Identify which cell holds the provided text, then report its (X, Y) central coordinate. 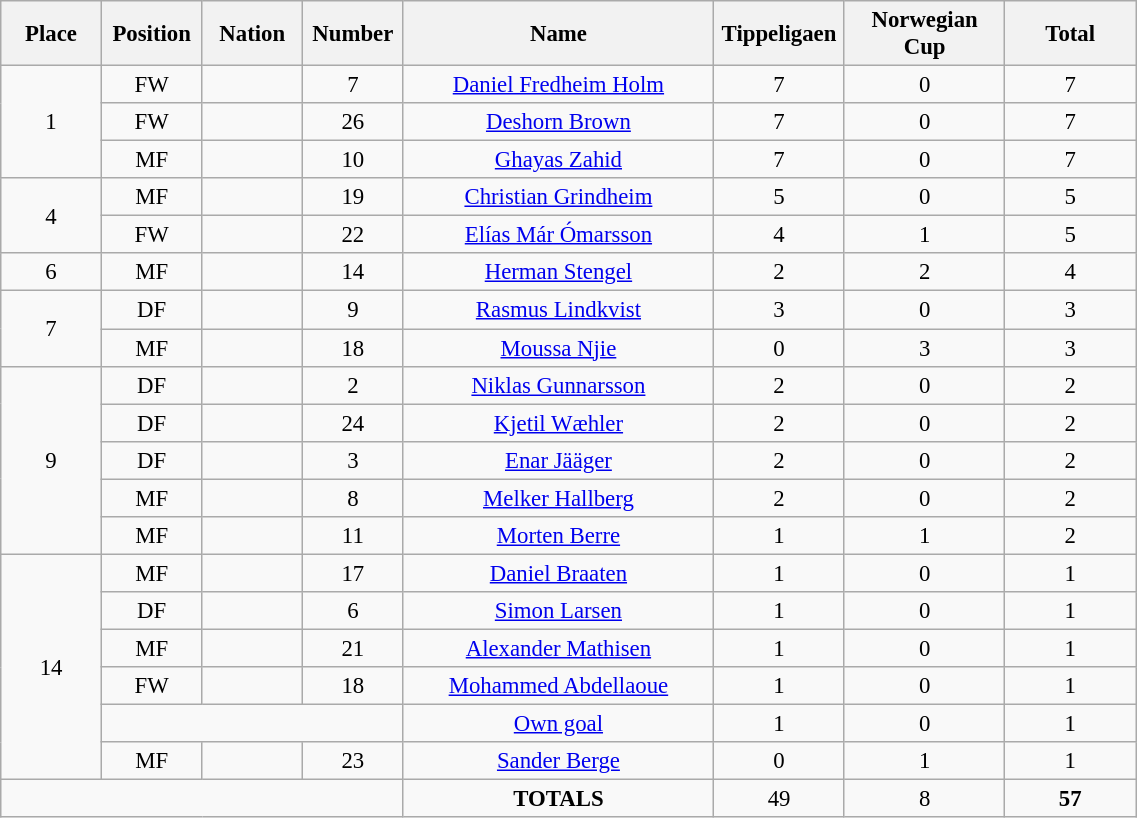
49 (780, 799)
17 (354, 573)
Total (1070, 34)
Alexander Mathisen (558, 648)
Herman Stengel (558, 273)
Nation (252, 34)
11 (354, 536)
Enar Jääger (558, 460)
Position (152, 34)
Name (558, 34)
Deshorn Brown (558, 122)
Elías Már Ómarsson (558, 235)
Christian Grindheim (558, 197)
57 (1070, 799)
Rasmus Lindkvist (558, 310)
Daniel Fredheim Holm (558, 85)
22 (354, 235)
Ghayas Zahid (558, 160)
Daniel Braaten (558, 573)
Number (354, 34)
19 (354, 197)
26 (354, 122)
Niklas Gunnarsson (558, 385)
Simon Larsen (558, 611)
24 (354, 423)
Mohammed Abdellaoue (558, 686)
Moussa Njie (558, 348)
Sander Berge (558, 761)
Kjetil Wæhler (558, 423)
Norwegian Cup (924, 34)
21 (354, 648)
Own goal (558, 724)
23 (354, 761)
Morten Berre (558, 536)
TOTALS (558, 799)
Melker Hallberg (558, 498)
Place (52, 34)
10 (354, 160)
Tippeligaen (780, 34)
